Return the [x, y] coordinate for the center point of the cell that contains the specified text.  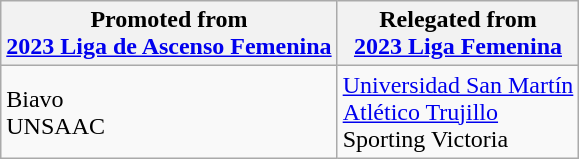
Biavo UNSAAC [169, 112]
Relegated from2023 Liga Femenina [458, 34]
Promoted from2023 Liga de Ascenso Femenina [169, 34]
Universidad San Martín Atlético Trujillo Sporting Victoria [458, 112]
